Search for the cell housing the specified text and yield its [X, Y] center coordinate. 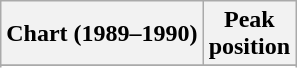
Chart (1989–1990) [102, 34]
Peakposition [249, 34]
